From the cell containing the given text, extract its center point as (X, Y) coordinate. 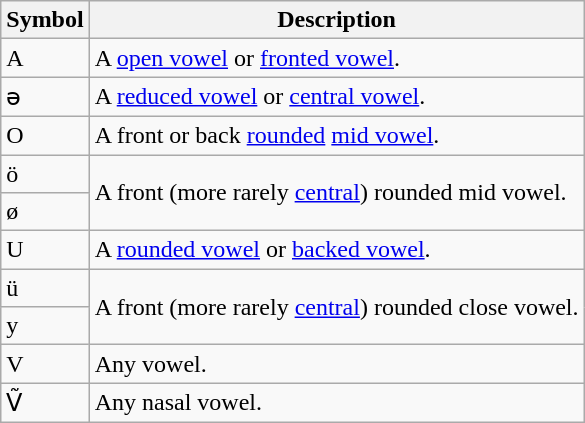
ö (45, 173)
y (45, 326)
A (45, 58)
Any vowel. (336, 364)
Ṽ (45, 403)
ø (45, 212)
U (45, 250)
Any nasal vowel. (336, 403)
V (45, 364)
Description (336, 20)
A front (more rarely central) rounded close vowel. (336, 307)
ə (45, 97)
A front (more rarely central) rounded mid vowel. (336, 192)
A rounded vowel or backed vowel. (336, 250)
A reduced vowel or central vowel. (336, 97)
ü (45, 288)
Symbol (45, 20)
O (45, 135)
A front or back rounded mid vowel. (336, 135)
A open vowel or fronted vowel. (336, 58)
